Detect which cell encompasses the target text, then output its (x, y) center coordinate. 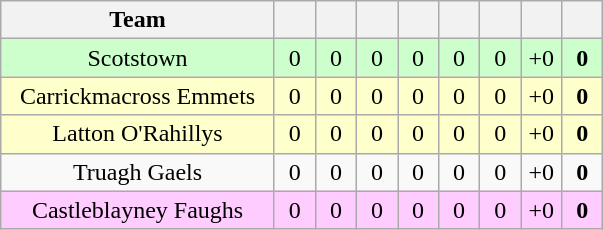
Scotstown (138, 58)
Carrickmacross Emmets (138, 96)
Latton O'Rahillys (138, 134)
Team (138, 20)
Truagh Gaels (138, 172)
Castleblayney Faughs (138, 210)
